Scan for the cell matching the given text and deliver its (X, Y) coordinate at center. 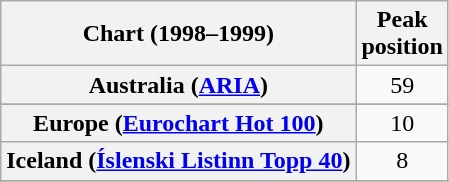
59 (402, 85)
Europe (Eurochart Hot 100) (178, 123)
8 (402, 161)
Chart (1998–1999) (178, 34)
Peakposition (402, 34)
Iceland (Íslenski Listinn Topp 40) (178, 161)
10 (402, 123)
Australia (ARIA) (178, 85)
